Determine the [x, y] coordinate at the center of the cell enclosing the given text.  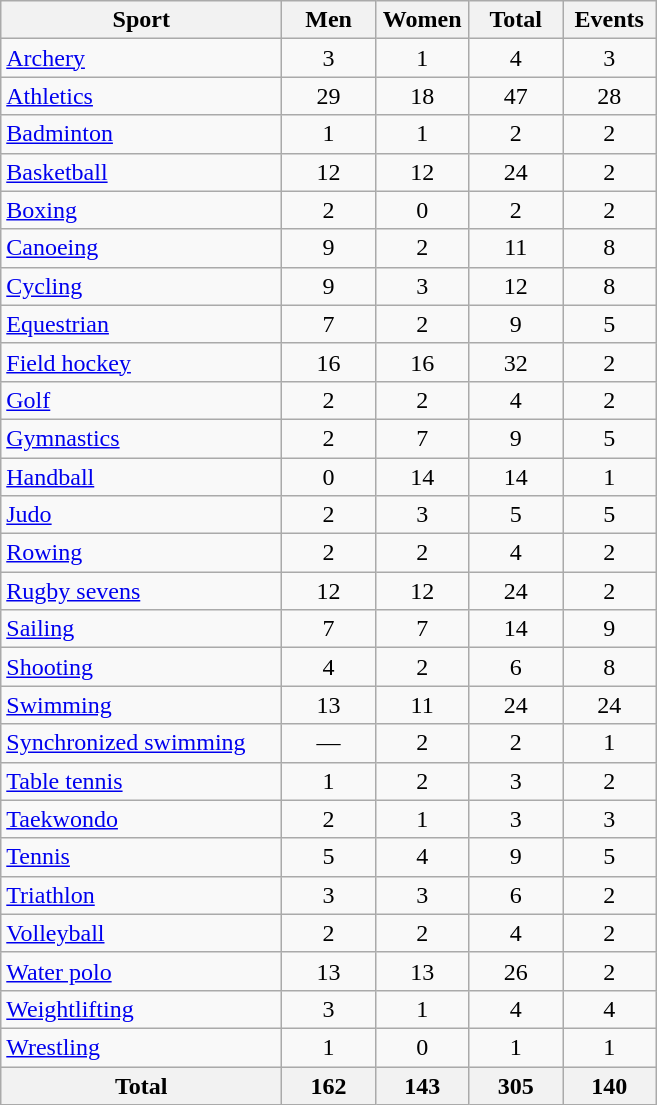
32 [516, 362]
Cycling [142, 286]
Golf [142, 400]
Badminton [142, 134]
Water polo [142, 971]
47 [516, 96]
Field hockey [142, 362]
Synchronized swimming [142, 743]
Rugby sevens [142, 591]
29 [329, 96]
18 [422, 96]
Shooting [142, 667]
305 [516, 1085]
Basketball [142, 172]
Judo [142, 515]
Men [329, 20]
Tennis [142, 857]
Events [609, 20]
Sailing [142, 629]
Athletics [142, 96]
Volleyball [142, 933]
Equestrian [142, 324]
26 [516, 971]
162 [329, 1085]
Canoeing [142, 248]
Handball [142, 477]
Wrestling [142, 1047]
Table tennis [142, 781]
Rowing [142, 553]
Archery [142, 58]
— [329, 743]
Women [422, 20]
Weightlifting [142, 1009]
28 [609, 96]
Swimming [142, 705]
143 [422, 1085]
Triathlon [142, 895]
Taekwondo [142, 819]
Gymnastics [142, 438]
Sport [142, 20]
Boxing [142, 210]
140 [609, 1085]
